Provide the [X, Y] coordinate of the cell's center where the given text is located.  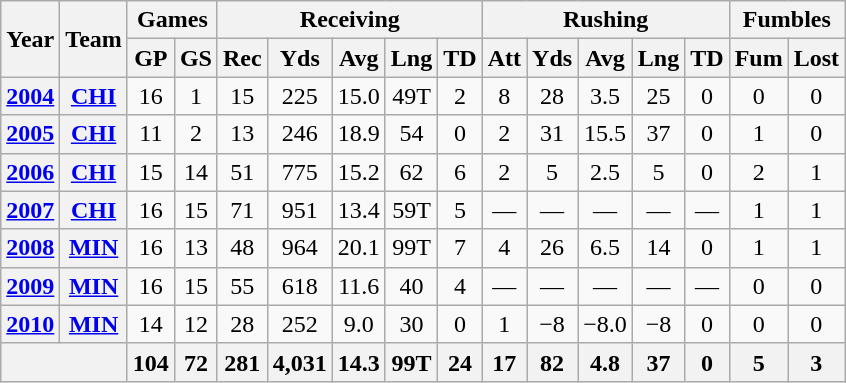
281 [242, 362]
82 [552, 362]
13.4 [358, 210]
26 [552, 248]
14.3 [358, 362]
2008 [30, 248]
25 [658, 96]
951 [300, 210]
4.8 [606, 362]
30 [411, 324]
Receiving [350, 20]
Games [172, 20]
54 [411, 134]
Year [30, 39]
775 [300, 172]
8 [504, 96]
2007 [30, 210]
964 [300, 248]
2006 [30, 172]
3.5 [606, 96]
6 [460, 172]
2005 [30, 134]
15.5 [606, 134]
225 [300, 96]
72 [196, 362]
2004 [30, 96]
40 [411, 286]
11.6 [358, 286]
51 [242, 172]
7 [460, 248]
618 [300, 286]
Rushing [606, 20]
31 [552, 134]
12 [196, 324]
49T [411, 96]
104 [150, 362]
Fumbles [786, 20]
48 [242, 248]
3 [816, 362]
GP [150, 58]
11 [150, 134]
15.2 [358, 172]
18.9 [358, 134]
Team [94, 39]
2010 [30, 324]
Lost [816, 58]
Rec [242, 58]
Fum [758, 58]
252 [300, 324]
2.5 [606, 172]
246 [300, 134]
2009 [30, 286]
20.1 [358, 248]
9.0 [358, 324]
59T [411, 210]
Att [504, 58]
17 [504, 362]
55 [242, 286]
−8.0 [606, 324]
6.5 [606, 248]
4,031 [300, 362]
24 [460, 362]
GS [196, 58]
15.0 [358, 96]
71 [242, 210]
62 [411, 172]
